Provide the [x, y] coordinate of the cell's center where the given text is located.  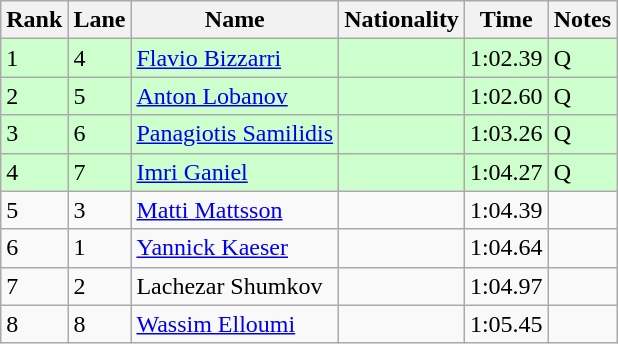
Lachezar Shumkov [235, 286]
Yannick Kaeser [235, 248]
1:04.27 [506, 172]
1:04.64 [506, 248]
Time [506, 20]
Name [235, 20]
1:02.39 [506, 58]
Nationality [402, 20]
Flavio Bizzarri [235, 58]
Matti Mattsson [235, 210]
Notes [582, 20]
1:02.60 [506, 96]
1:04.97 [506, 286]
Panagiotis Samilidis [235, 134]
Wassim Elloumi [235, 324]
Imri Ganiel [235, 172]
Lane [100, 20]
1:04.39 [506, 210]
1:03.26 [506, 134]
1:05.45 [506, 324]
Anton Lobanov [235, 96]
Rank [34, 20]
